Find where the given text appears and provide that cell's center as (x, y) coordinate. 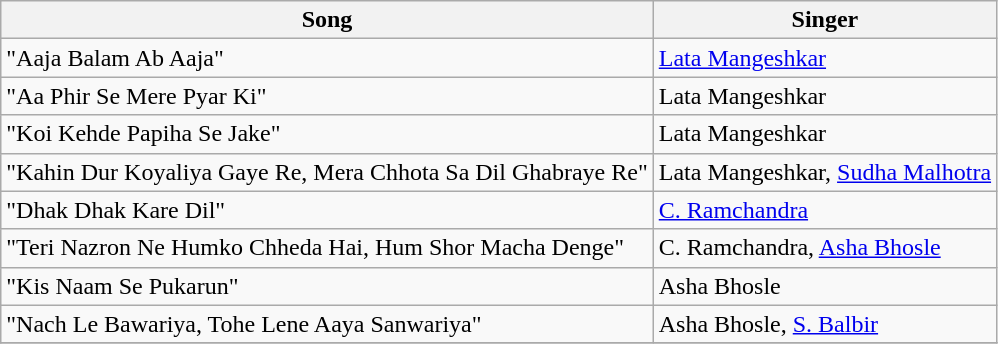
C. Ramchandra (824, 210)
Lata Mangeshkar, Sudha Malhotra (824, 172)
"Kahin Dur Koyaliya Gaye Re, Mera Chhota Sa Dil Ghabraye Re" (327, 172)
Asha Bhosle, S. Balbir (824, 324)
"Koi Kehde Papiha Se Jake" (327, 134)
"Aaja Balam Ab Aaja" (327, 58)
Singer (824, 20)
C. Ramchandra, Asha Bhosle (824, 248)
"Dhak Dhak Kare Dil" (327, 210)
"Nach Le Bawariya, Tohe Lene Aaya Sanwariya" (327, 324)
"Kis Naam Se Pukarun" (327, 286)
"Aa Phir Se Mere Pyar Ki" (327, 96)
Asha Bhosle (824, 286)
Song (327, 20)
"Teri Nazron Ne Humko Chheda Hai, Hum Shor Macha Denge" (327, 248)
